Pinpoint the cell where the given text exists, returning its [x, y] midpoint coordinate. 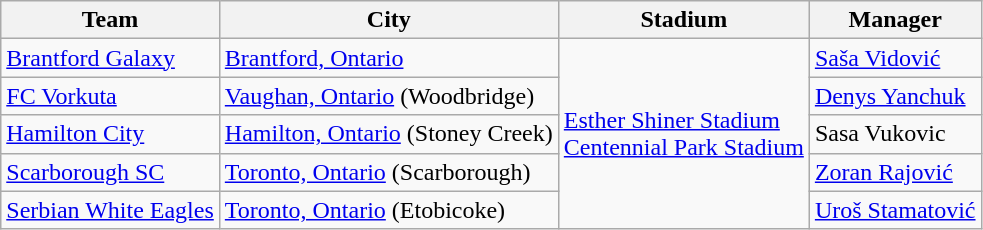
FC Vorkuta [110, 96]
Hamilton City [110, 134]
Manager [895, 20]
Sasa Vukovic [895, 134]
City [388, 20]
Brantford Galaxy [110, 58]
Scarborough SC [110, 172]
Serbian White Eagles [110, 210]
Uroš Stamatović [895, 210]
Esther Shiner Stadium Centennial Park Stadium [684, 134]
Toronto, Ontario (Etobicoke) [388, 210]
Vaughan, Ontario (Woodbridge) [388, 96]
Denys Yanchuk [895, 96]
Hamilton, Ontario (Stoney Creek) [388, 134]
Stadium [684, 20]
Saša Vidović [895, 58]
Brantford, Ontario [388, 58]
Toronto, Ontario (Scarborough) [388, 172]
Team [110, 20]
Zoran Rajović [895, 172]
